Locate the cell with the specified text and output its [x, y] center coordinate. 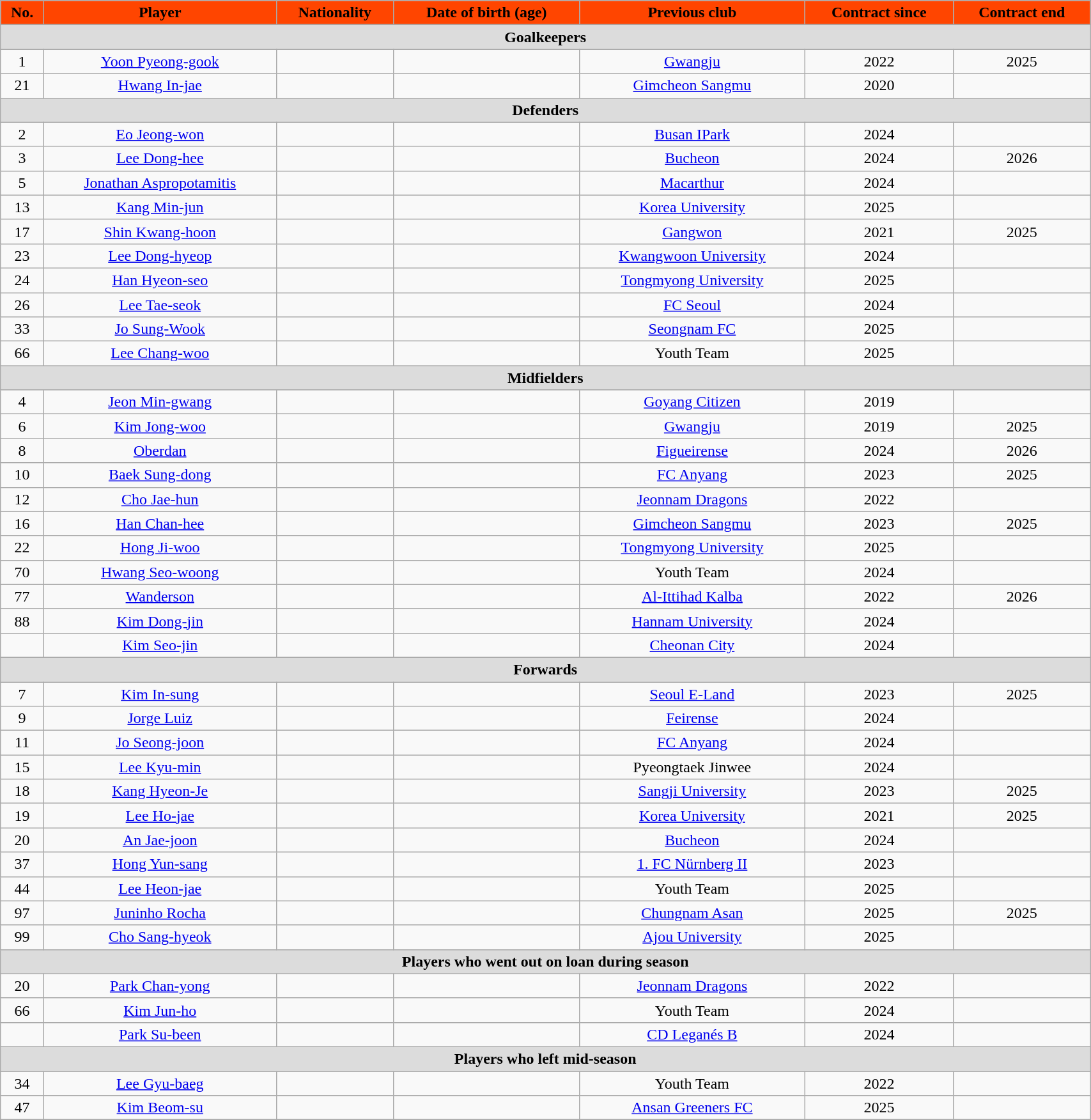
Feirense [692, 719]
Kim Beom-su [160, 1108]
16 [22, 524]
70 [22, 572]
Lee Chang-woo [160, 354]
Hong Yun-sang [160, 864]
Baek Sung-dong [160, 475]
Wanderson [160, 596]
Macarthur [692, 183]
6 [22, 426]
FC Seoul [692, 305]
9 [22, 719]
Hong Ji-woo [160, 548]
Han Chan-hee [160, 524]
10 [22, 475]
11 [22, 743]
Hannam University [692, 621]
18 [22, 791]
97 [22, 913]
7 [22, 694]
77 [22, 596]
Busan IPark [692, 134]
Oberdan [160, 451]
5 [22, 183]
An Jae-joon [160, 840]
Lee Ho-jae [160, 816]
Han Hyeon-seo [160, 280]
Players who left mid-season [546, 1059]
8 [22, 451]
Midfielders [546, 378]
Previous club [692, 13]
13 [22, 207]
4 [22, 402]
Seoul E-Land [692, 694]
26 [22, 305]
Nationality [335, 13]
44 [22, 889]
Lee Gyu-baeg [160, 1084]
Forwards [546, 669]
Kim Seo-jin [160, 645]
Contract since [879, 13]
Cho Sang-hyeok [160, 937]
Cho Jae-hun [160, 499]
37 [22, 864]
1 [22, 61]
34 [22, 1084]
22 [22, 548]
Jo Sung-Wook [160, 329]
Jo Seong-joon [160, 743]
47 [22, 1108]
Gangwon [692, 231]
Park Su-been [160, 1034]
Player [160, 13]
99 [22, 937]
12 [22, 499]
No. [22, 13]
Figueirense [692, 451]
Seongnam FC [692, 329]
Players who went out on loan during season [546, 961]
24 [22, 280]
Lee Dong-hee [160, 159]
23 [22, 256]
Jorge Luiz [160, 719]
Lee Kyu-min [160, 767]
Cheonan City [692, 645]
Hwang Seo-woong [160, 572]
Kang Min-jun [160, 207]
Date of birth (age) [487, 13]
Contract end [1022, 13]
Park Chan-yong [160, 986]
Juninho Rocha [160, 913]
Kang Hyeon-Je [160, 791]
Defenders [546, 110]
2 [22, 134]
Goyang Citizen [692, 402]
33 [22, 329]
17 [22, 231]
Jonathan Aspropotamitis [160, 183]
Al-Ittihad Kalba [692, 596]
Shin Kwang-hoon [160, 231]
88 [22, 621]
CD Leganés B [692, 1034]
19 [22, 816]
Kwangwoon University [692, 256]
Lee Dong-hyeop [160, 256]
Kim Dong-jin [160, 621]
Ansan Greeners FC [692, 1108]
Eo Jeong-won [160, 134]
2020 [879, 86]
Yoon Pyeong-gook [160, 61]
Goalkeepers [546, 37]
Lee Heon-jae [160, 889]
21 [22, 86]
Ajou University [692, 937]
3 [22, 159]
Hwang In-jae [160, 86]
15 [22, 767]
Pyeongtaek Jinwee [692, 767]
Kim Jong-woo [160, 426]
Sangji University [692, 791]
Lee Tae-seok [160, 305]
1. FC Nürnberg II [692, 864]
Chungnam Asan [692, 913]
Kim Jun-ho [160, 1010]
Jeon Min-gwang [160, 402]
Kim In-sung [160, 694]
